For the text-containing cell, return its midpoint in [X, Y] coordinate format. 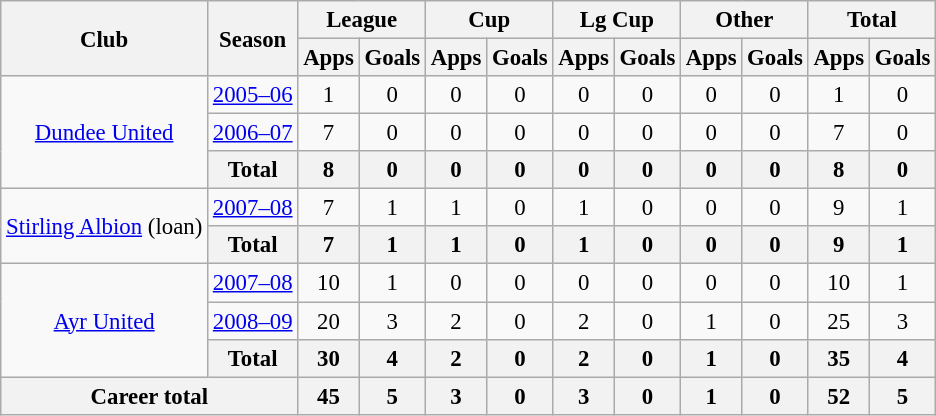
2005–06 [253, 95]
Stirling Albion (loan) [104, 226]
League [362, 20]
Other [745, 20]
Ayr United [104, 320]
Career total [150, 396]
52 [838, 396]
20 [328, 321]
Season [253, 38]
25 [838, 321]
Club [104, 38]
2008–09 [253, 321]
30 [328, 358]
45 [328, 396]
Cup [489, 20]
Dundee United [104, 132]
Lg Cup [617, 20]
35 [838, 358]
2006–07 [253, 133]
